Output the [X, Y] coordinate of the center of the cell containing the given text.  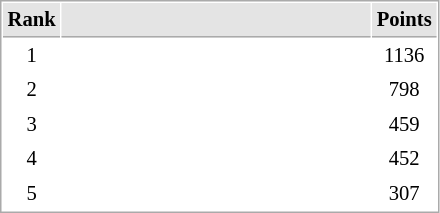
2 [32, 90]
Rank [32, 20]
Points [404, 20]
1 [32, 56]
3 [32, 124]
4 [32, 158]
5 [32, 194]
798 [404, 90]
452 [404, 158]
459 [404, 124]
307 [404, 194]
1136 [404, 56]
